Pinpoint the cell where the given text exists, returning its [X, Y] midpoint coordinate. 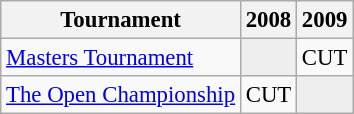
2009 [325, 20]
Masters Tournament [121, 58]
Tournament [121, 20]
2008 [268, 20]
The Open Championship [121, 95]
